Capture the cell that displays the provided text and extract its (x, y) central coordinate. 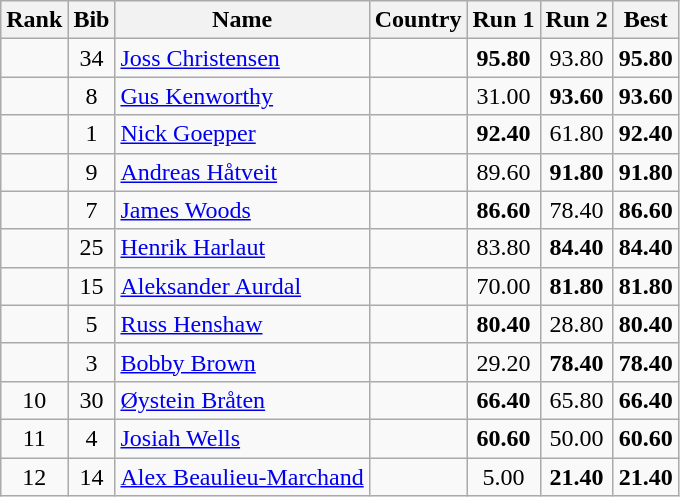
Josiah Wells (242, 438)
7 (92, 210)
Name (242, 20)
10 (34, 400)
Nick Goepper (242, 134)
61.80 (576, 134)
Russ Henshaw (242, 324)
Alex Beaulieu-Marchand (242, 477)
50.00 (576, 438)
25 (92, 248)
34 (92, 58)
Run 1 (504, 20)
9 (92, 172)
15 (92, 286)
James Woods (242, 210)
Øystein Bråten (242, 400)
5.00 (504, 477)
Gus Kenworthy (242, 96)
4 (92, 438)
Joss Christensen (242, 58)
Country (418, 20)
Bobby Brown (242, 362)
Bib (92, 20)
Run 2 (576, 20)
1 (92, 134)
93.80 (576, 58)
Aleksander Aurdal (242, 286)
5 (92, 324)
29.20 (504, 362)
8 (92, 96)
12 (34, 477)
Henrik Harlaut (242, 248)
31.00 (504, 96)
83.80 (504, 248)
14 (92, 477)
3 (92, 362)
70.00 (504, 286)
30 (92, 400)
28.80 (576, 324)
65.80 (576, 400)
11 (34, 438)
Best (646, 20)
Rank (34, 20)
Andreas Håtveit (242, 172)
89.60 (504, 172)
